Provide the [x, y] coordinate of the cell's center where the given text is located.  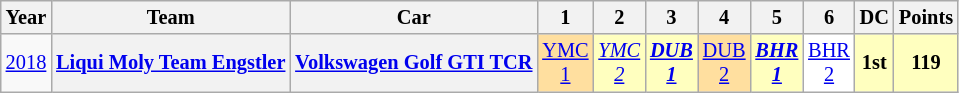
1 [565, 17]
YMC2 [619, 63]
BHR2 [829, 63]
119 [926, 63]
2018 [26, 63]
3 [672, 17]
Liqui Moly Team Engstler [170, 63]
DUB1 [672, 63]
4 [724, 17]
Year [26, 17]
Car [414, 17]
DUB2 [724, 63]
DC [874, 17]
Points [926, 17]
BHR1 [776, 63]
Team [170, 17]
5 [776, 17]
2 [619, 17]
1st [874, 63]
6 [829, 17]
Volkswagen Golf GTI TCR [414, 63]
YMC1 [565, 63]
